Capture the cell that displays the provided text and extract its (x, y) central coordinate. 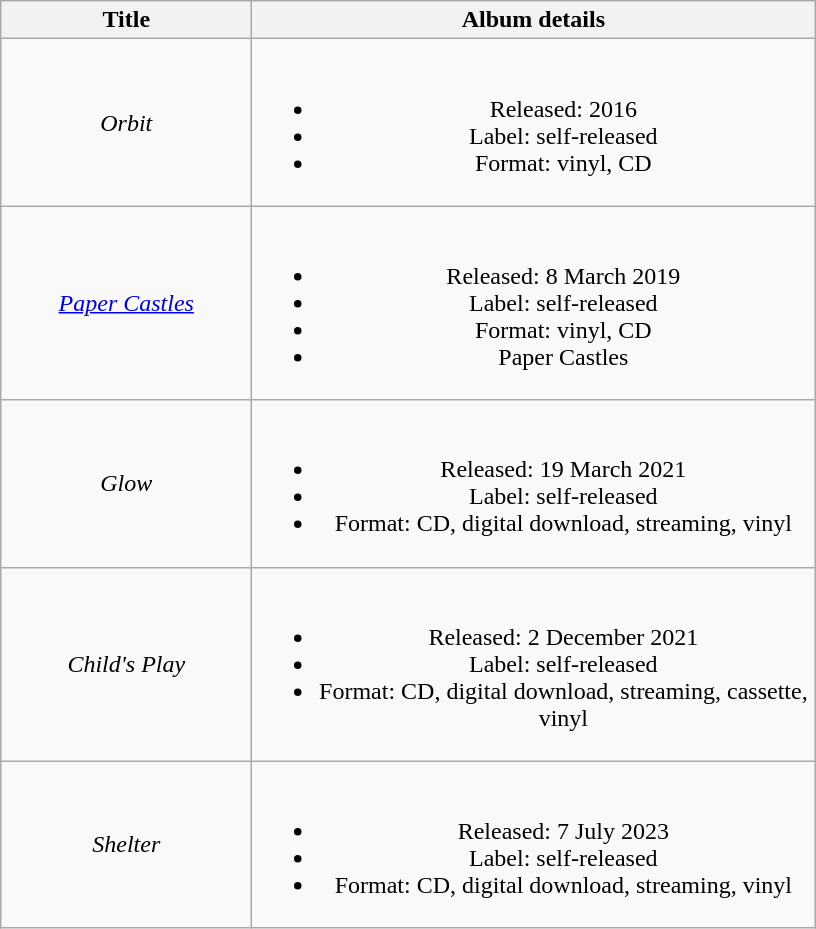
Shelter (126, 844)
Orbit (126, 122)
Title (126, 20)
Released: 8 March 2019Label: self-releasedFormat: vinyl, CDPaper Castles (534, 303)
Album details (534, 20)
Released: 2 December 2021Label: self-releasedFormat: CD, digital download, streaming, cassette, vinyl (534, 664)
Released: 19 March 2021Label: self-releasedFormat: CD, digital download, streaming, vinyl (534, 484)
Paper Castles (126, 303)
Child's Play (126, 664)
Released: 7 July 2023Label: self-releasedFormat: CD, digital download, streaming, vinyl (534, 844)
Released: 2016Label: self-releasedFormat: vinyl, CD (534, 122)
Glow (126, 484)
